Find where the given text appears and provide that cell's center as [x, y] coordinate. 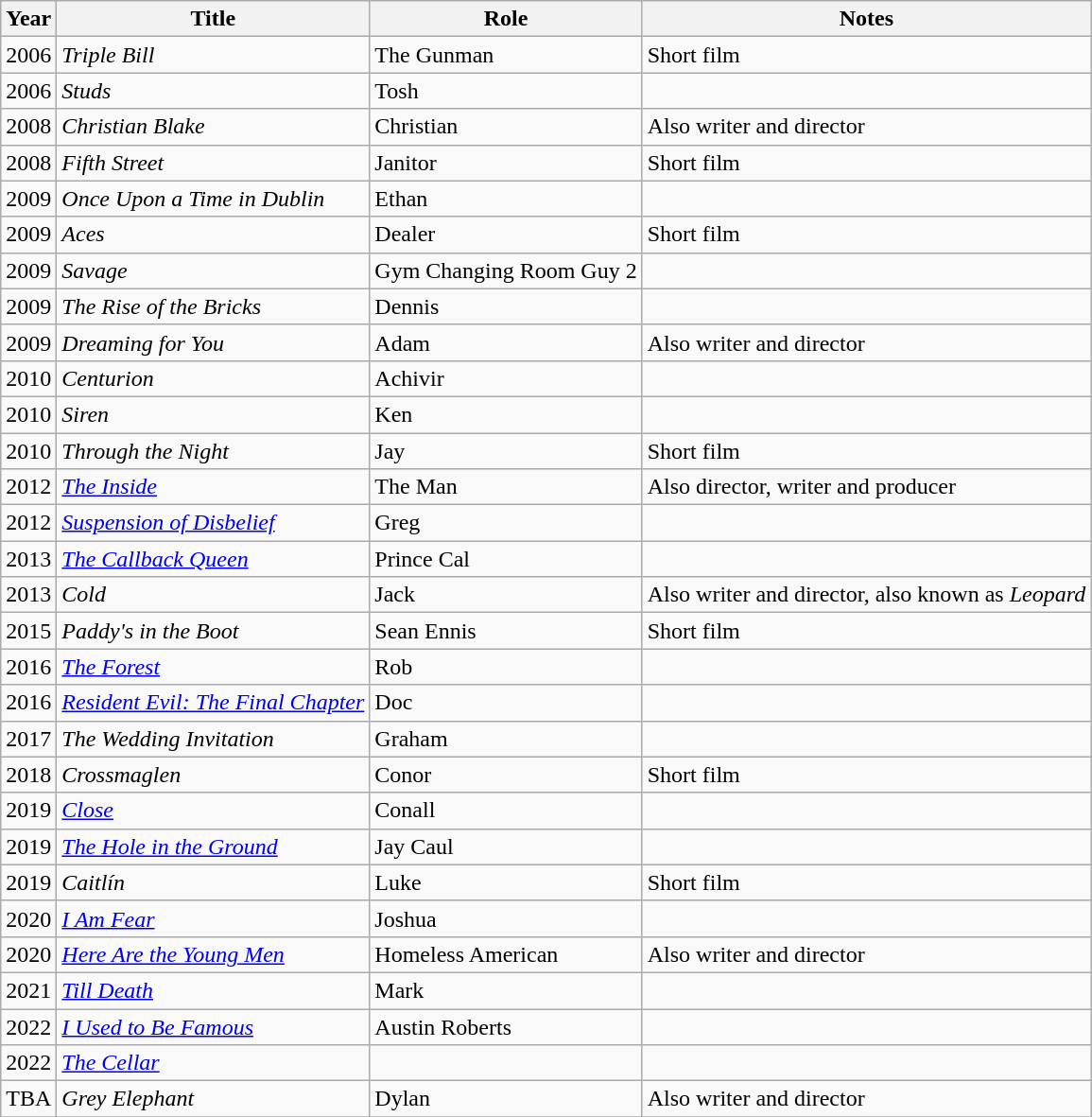
Christian [506, 127]
Jay [506, 451]
Gym Changing Room Guy 2 [506, 271]
Graham [506, 739]
2021 [28, 990]
Ethan [506, 199]
Also writer and director, also known as Leopard [866, 595]
The Gunman [506, 55]
2015 [28, 631]
Achivir [506, 378]
Greg [506, 523]
Conor [506, 775]
Aces [214, 235]
Role [506, 19]
Dylan [506, 1099]
Doc [506, 703]
Siren [214, 414]
Through the Night [214, 451]
The Rise of the Bricks [214, 306]
The Cellar [214, 1063]
The Callback Queen [214, 559]
Title [214, 19]
Also director, writer and producer [866, 487]
Luke [506, 882]
Prince Cal [506, 559]
Suspension of Disbelief [214, 523]
2017 [28, 739]
Jack [506, 595]
Dreaming for You [214, 342]
Janitor [506, 163]
Homeless American [506, 954]
Dealer [506, 235]
The Wedding Invitation [214, 739]
Adam [506, 342]
The Man [506, 487]
Caitlín [214, 882]
Studs [214, 91]
Christian Blake [214, 127]
Rob [506, 667]
The Forest [214, 667]
The Inside [214, 487]
I Am Fear [214, 918]
The Hole in the Ground [214, 846]
Once Upon a Time in Dublin [214, 199]
Joshua [506, 918]
I Used to Be Famous [214, 1026]
Triple Bill [214, 55]
Savage [214, 271]
Fifth Street [214, 163]
Ken [506, 414]
TBA [28, 1099]
Conall [506, 811]
Jay Caul [506, 846]
Dennis [506, 306]
Close [214, 811]
Centurion [214, 378]
Notes [866, 19]
Tosh [506, 91]
Grey Elephant [214, 1099]
Till Death [214, 990]
Mark [506, 990]
Cold [214, 595]
2018 [28, 775]
Here Are the Young Men [214, 954]
Year [28, 19]
Crossmaglen [214, 775]
Paddy's in the Boot [214, 631]
Resident Evil: The Final Chapter [214, 703]
Sean Ennis [506, 631]
Austin Roberts [506, 1026]
